Return the [x, y] coordinate for the center point of the cell that contains the specified text.  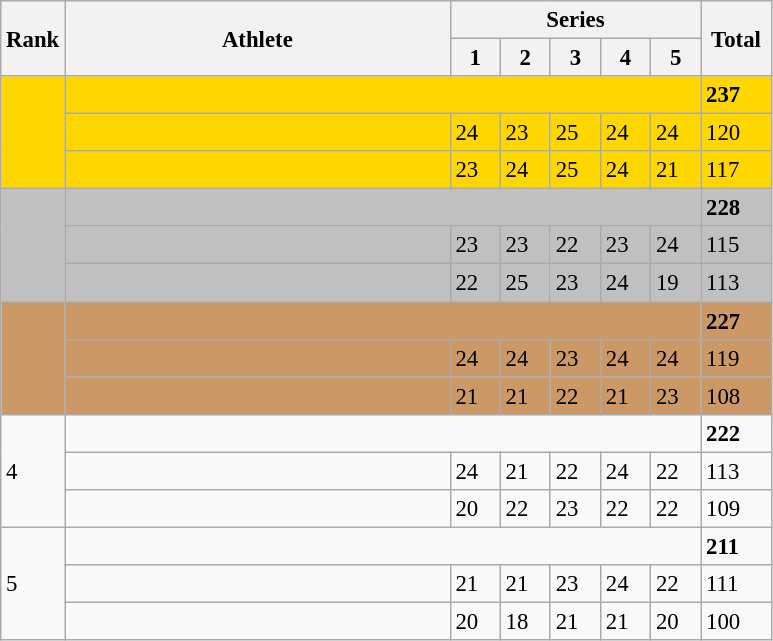
119 [736, 358]
227 [736, 321]
Athlete [258, 38]
100 [736, 621]
211 [736, 546]
109 [736, 509]
228 [736, 208]
2 [525, 58]
3 [575, 58]
117 [736, 170]
18 [525, 621]
Rank [33, 38]
Total [736, 38]
1 [475, 58]
Series [576, 20]
111 [736, 584]
108 [736, 396]
19 [676, 283]
222 [736, 433]
115 [736, 245]
120 [736, 133]
237 [736, 95]
